Return (x, y) of the center of cell containing provided text 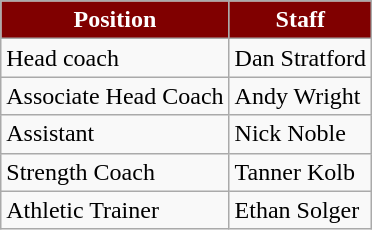
Dan Stratford (300, 58)
Andy Wright (300, 96)
Staff (300, 20)
Tanner Kolb (300, 172)
Strength Coach (115, 172)
Ethan Solger (300, 210)
Nick Noble (300, 134)
Athletic Trainer (115, 210)
Associate Head Coach (115, 96)
Assistant (115, 134)
Head coach (115, 58)
Position (115, 20)
